Capture the cell that displays the provided text and extract its [X, Y] central coordinate. 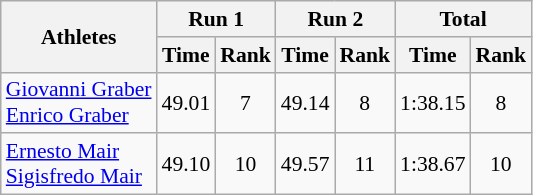
Giovanni GraberEnrico Graber [79, 102]
7 [246, 102]
11 [364, 164]
Run 1 [216, 19]
49.10 [186, 164]
Total [463, 19]
Run 2 [336, 19]
49.57 [306, 164]
49.14 [306, 102]
1:38.15 [432, 102]
1:38.67 [432, 164]
Ernesto MairSigisfredo Mair [79, 164]
Athletes [79, 36]
49.01 [186, 102]
